Search for the cell housing the specified text and yield its (X, Y) center coordinate. 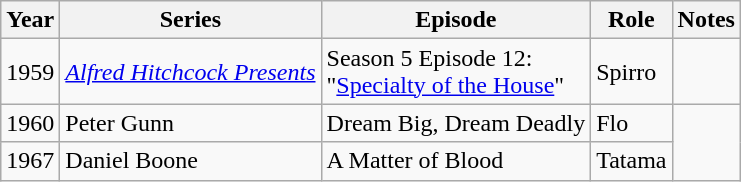
Year (30, 20)
Notes (706, 20)
Tatama (632, 161)
Role (632, 20)
Episode (456, 20)
Alfred Hitchcock Presents (190, 72)
Dream Big, Dream Deadly (456, 123)
Flo (632, 123)
1967 (30, 161)
Season 5 Episode 12:"Specialty of the House" (456, 72)
1959 (30, 72)
Series (190, 20)
Spirro (632, 72)
1960 (30, 123)
A Matter of Blood (456, 161)
Daniel Boone (190, 161)
Peter Gunn (190, 123)
